Identify which cell holds the provided text, then report its [x, y] central coordinate. 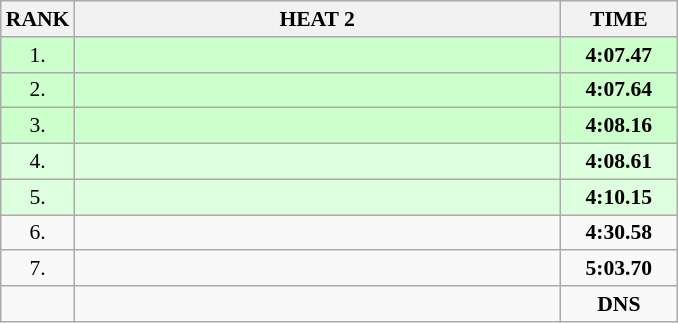
3. [38, 126]
5. [38, 197]
4:08.16 [619, 126]
7. [38, 269]
4:07.64 [619, 90]
4:07.47 [619, 55]
2. [38, 90]
TIME [619, 19]
DNS [619, 304]
4:10.15 [619, 197]
4. [38, 162]
RANK [38, 19]
1. [38, 55]
5:03.70 [619, 269]
4:08.61 [619, 162]
6. [38, 233]
4:30.58 [619, 233]
HEAT 2 [316, 19]
